Detect which cell encompasses the target text, then output its (X, Y) center coordinate. 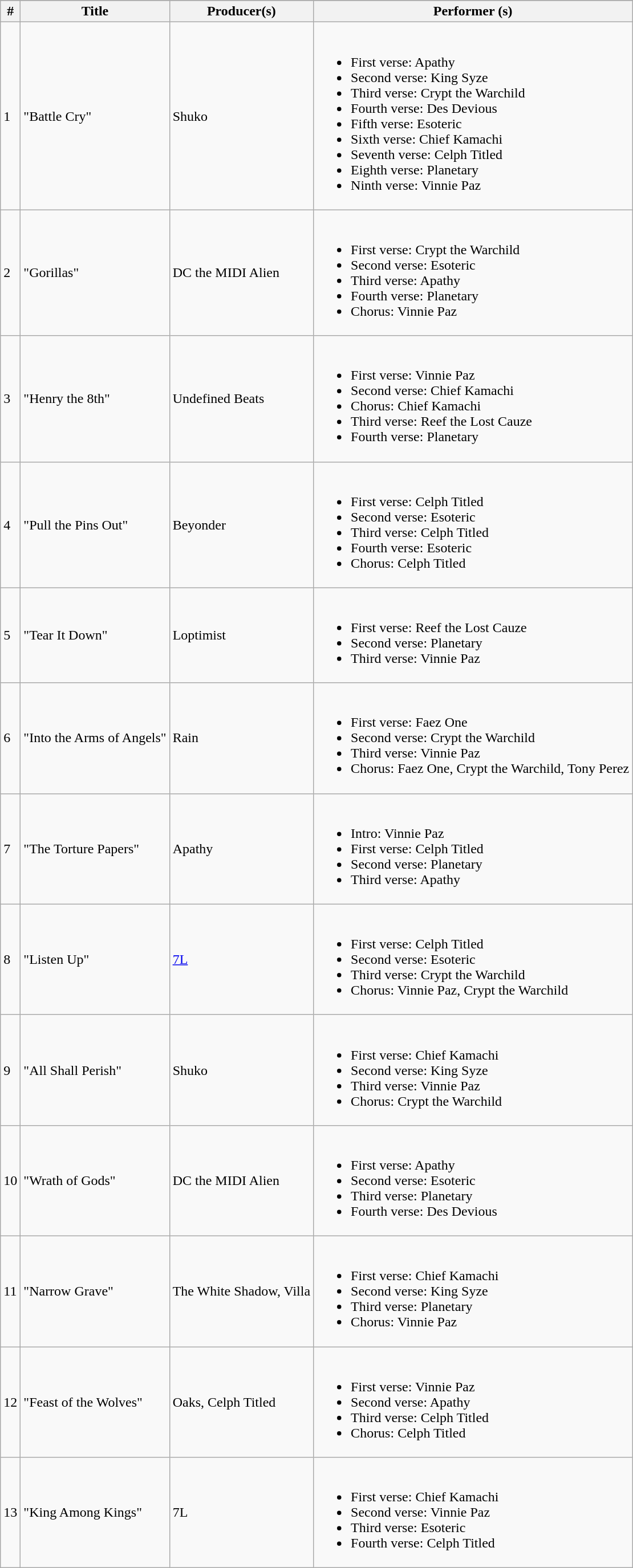
Undefined Beats (241, 399)
Performer (s) (473, 11)
13 (10, 1513)
"Tear It Down" (95, 635)
"Feast of the Wolves" (95, 1402)
11 (10, 1291)
Apathy (241, 849)
1 (10, 116)
"Henry the 8th" (95, 399)
First verse: Vinnie PazSecond verse: Chief KamachiChorus: Chief KamachiThird verse: Reef the Lost CauzeFourth verse: Planetary (473, 399)
"All Shall Perish" (95, 1070)
First verse: Reef the Lost CauzeSecond verse: PlanetaryThird verse: Vinnie Paz (473, 635)
First verse: Crypt the WarchildSecond verse: EsotericThird verse: ApathyFourth verse: PlanetaryChorus: Vinnie Paz (473, 272)
"Into the Arms of Angels" (95, 738)
9 (10, 1070)
5 (10, 635)
Intro: Vinnie PazFirst verse: Celph TitledSecond verse: PlanetaryThird verse: Apathy (473, 849)
First verse: Vinnie PazSecond verse: ApathyThird verse: Celph TitledChorus: Celph Titled (473, 1402)
6 (10, 738)
Loptimist (241, 635)
"Narrow Grave" (95, 1291)
Beyonder (241, 524)
Oaks, Celph Titled (241, 1402)
Title (95, 11)
First verse: Celph TitledSecond verse: EsotericThird verse: Crypt the WarchildChorus: Vinnie Paz, Crypt the Warchild (473, 959)
Producer(s) (241, 11)
The White Shadow, Villa (241, 1291)
"The Torture Papers" (95, 849)
"Listen Up" (95, 959)
First verse: Faez OneSecond verse: Crypt the WarchildThird verse: Vinnie PazChorus: Faez One, Crypt the Warchild, Tony Perez (473, 738)
8 (10, 959)
4 (10, 524)
First verse: Celph TitledSecond verse: EsotericThird verse: Celph TitledFourth verse: EsotericChorus: Celph Titled (473, 524)
Rain (241, 738)
# (10, 11)
"Battle Cry" (95, 116)
7 (10, 849)
"King Among Kings" (95, 1513)
12 (10, 1402)
3 (10, 399)
First verse: ApathySecond verse: EsotericThird verse: PlanetaryFourth verse: Des Devious (473, 1180)
"Wrath of Gods" (95, 1180)
"Pull the Pins Out" (95, 524)
10 (10, 1180)
"Gorillas" (95, 272)
2 (10, 272)
First verse: Chief KamachiSecond verse: Vinnie PazThird verse: EsotericFourth verse: Celph Titled (473, 1513)
First verse: Chief KamachiSecond verse: King SyzeThird verse: PlanetaryChorus: Vinnie Paz (473, 1291)
First verse: Chief KamachiSecond verse: King SyzeThird verse: Vinnie PazChorus: Crypt the Warchild (473, 1070)
